Detect which cell encompasses the target text, then output its [x, y] center coordinate. 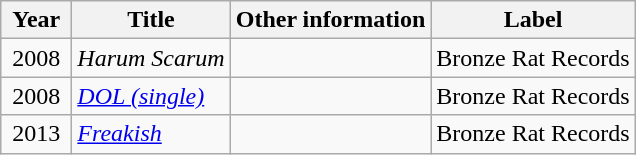
2013 [36, 134]
DOL (single) [151, 96]
Freakish [151, 134]
Harum Scarum [151, 58]
Label [533, 20]
Year [36, 20]
Title [151, 20]
Other information [330, 20]
